Scan for the cell matching the given text and deliver its (x, y) coordinate at center. 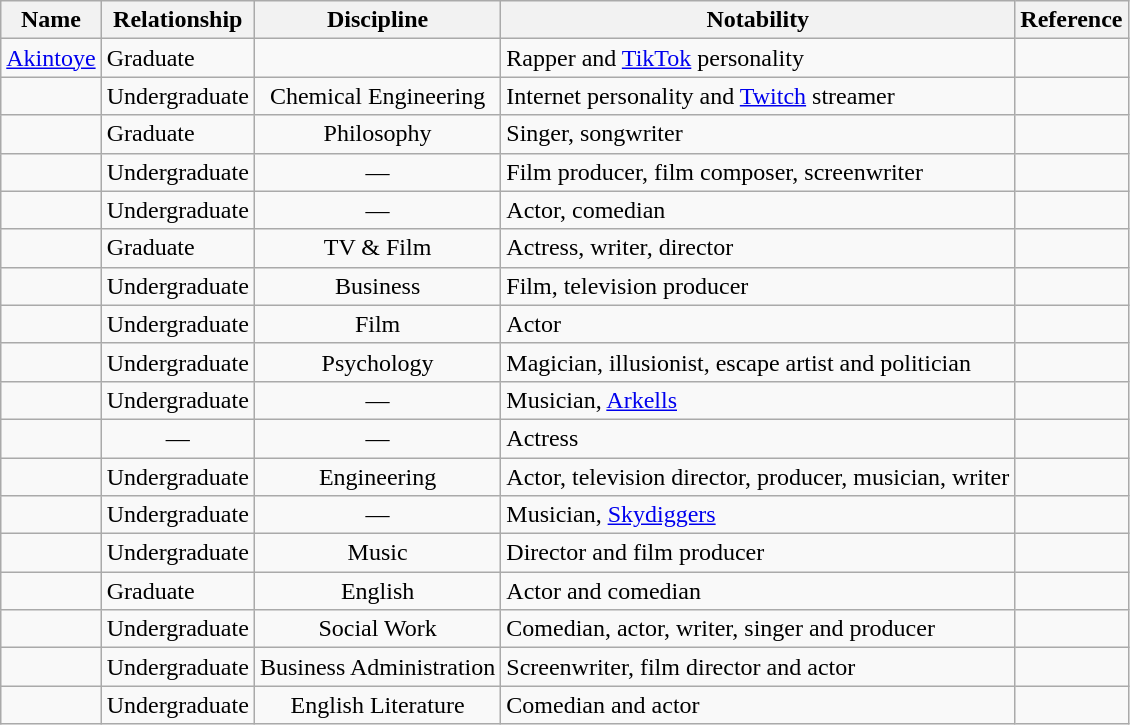
Comedian, actor, writer, singer and producer (758, 629)
Music (377, 553)
Actress (758, 438)
Rapper and TikTok personality (758, 58)
Film (377, 324)
Magician, illusionist, escape artist and politician (758, 362)
Business Administration (377, 667)
Director and film producer (758, 553)
Comedian and actor (758, 705)
Engineering (377, 477)
TV & Film (377, 248)
Film producer, film composer, screenwriter (758, 172)
Screenwriter, film director and actor (758, 667)
Actor, comedian (758, 210)
Philosophy (377, 134)
Business (377, 286)
Internet personality and Twitch streamer (758, 96)
Musician, Skydiggers (758, 515)
Singer, songwriter (758, 134)
Actor and comedian (758, 591)
Akintoye (51, 58)
Actress, writer, director (758, 248)
Discipline (377, 20)
Notability (758, 20)
Reference (1072, 20)
Name (51, 20)
Actor (758, 324)
Relationship (178, 20)
Film, television producer (758, 286)
Actor, television director, producer, musician, writer (758, 477)
Musician, Arkells (758, 400)
Chemical Engineering (377, 96)
English Literature (377, 705)
English (377, 591)
Social Work (377, 629)
Psychology (377, 362)
